Determine the (X, Y) coordinate at the center of the cell enclosing the given text.  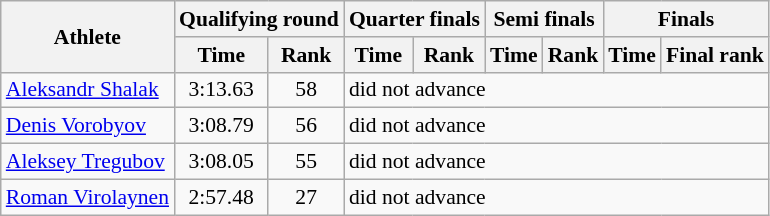
Final rank (715, 55)
Quarter finals (414, 19)
Aleksey Tregubov (88, 162)
Finals (686, 19)
56 (306, 126)
Qualifying round (259, 19)
58 (306, 90)
2:57.48 (221, 197)
Athlete (88, 36)
Semi finals (544, 19)
55 (306, 162)
3:08.79 (221, 126)
3:13.63 (221, 90)
Roman Virolaynen (88, 197)
3:08.05 (221, 162)
Aleksandr Shalak (88, 90)
Denis Vorobyov (88, 126)
27 (306, 197)
